Locate the cell with the specified text and output its [X, Y] center coordinate. 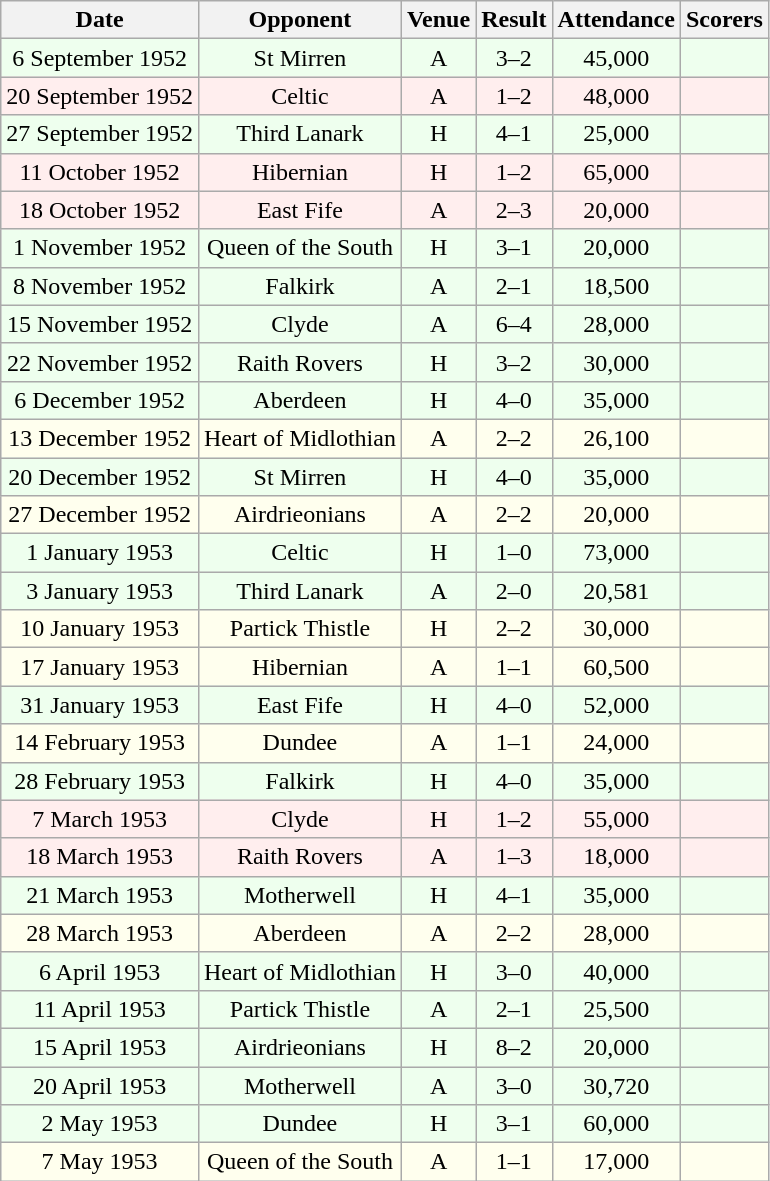
2 May 1953 [100, 1124]
27 September 1952 [100, 134]
15 April 1953 [100, 1047]
60,000 [616, 1124]
28 March 1953 [100, 933]
6 April 1953 [100, 971]
20,581 [616, 591]
28 February 1953 [100, 781]
Venue [438, 20]
20 September 1952 [100, 96]
17 January 1953 [100, 667]
2–3 [514, 210]
13 December 1952 [100, 438]
73,000 [616, 553]
Opponent [300, 20]
14 February 1953 [100, 743]
Date [100, 20]
1 January 1953 [100, 553]
18 March 1953 [100, 857]
24,000 [616, 743]
17,000 [616, 1162]
55,000 [616, 819]
8–2 [514, 1047]
21 March 1953 [100, 895]
25,500 [616, 1009]
11 October 1952 [100, 172]
6 September 1952 [100, 58]
10 January 1953 [100, 629]
22 November 1952 [100, 362]
Scorers [724, 20]
18,500 [616, 286]
1–3 [514, 857]
15 November 1952 [100, 324]
48,000 [616, 96]
2–0 [514, 591]
65,000 [616, 172]
27 December 1952 [100, 515]
45,000 [616, 58]
18 October 1952 [100, 210]
26,100 [616, 438]
25,000 [616, 134]
30,720 [616, 1085]
Attendance [616, 20]
1–0 [514, 553]
7 May 1953 [100, 1162]
6–4 [514, 324]
1 November 1952 [100, 248]
6 December 1952 [100, 400]
31 January 1953 [100, 705]
40,000 [616, 971]
18,000 [616, 857]
Result [514, 20]
20 April 1953 [100, 1085]
7 March 1953 [100, 819]
3 January 1953 [100, 591]
20 December 1952 [100, 477]
60,500 [616, 667]
52,000 [616, 705]
11 April 1953 [100, 1009]
8 November 1952 [100, 286]
